Return the [X, Y] coordinate for the center point of the cell that contains the specified text.  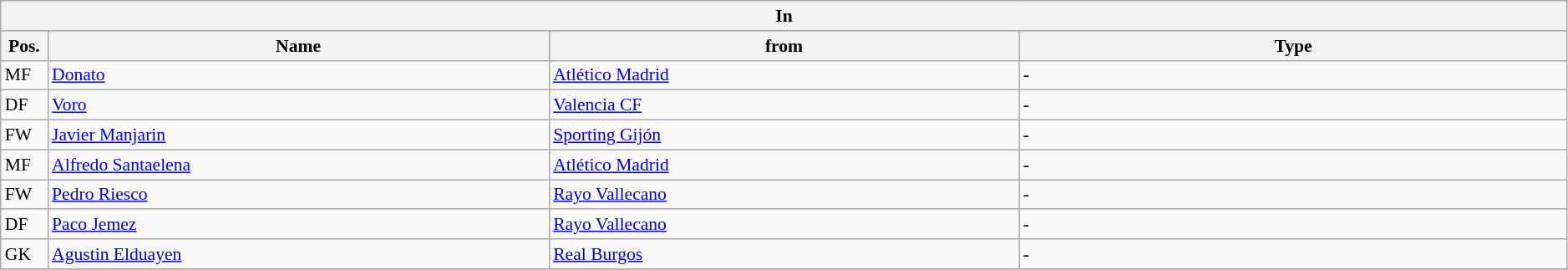
GK [24, 254]
Javier Manjarin [298, 135]
Type [1293, 46]
Pedro Riesco [298, 195]
Voro [298, 105]
In [784, 16]
from [784, 46]
Agustin Elduayen [298, 254]
Alfredo Santaelena [298, 165]
Paco Jemez [298, 225]
Name [298, 46]
Valencia CF [784, 105]
Pos. [24, 46]
Real Burgos [784, 254]
Donato [298, 75]
Sporting Gijón [784, 135]
